Pinpoint the cell where the given text exists, returning its [x, y] midpoint coordinate. 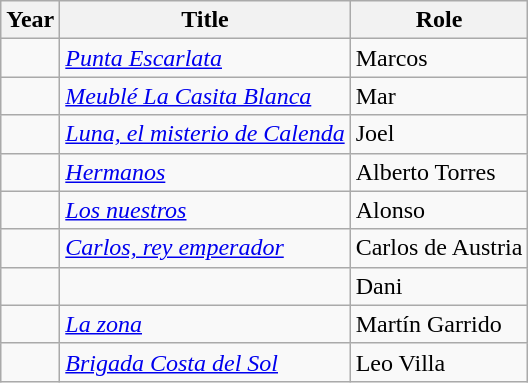
Marcos [439, 58]
Los nuestros [205, 210]
Role [439, 20]
Dani [439, 286]
Leo Villa [439, 362]
Title [205, 20]
Joel [439, 134]
Carlos, rey emperador [205, 248]
Carlos de Austria [439, 248]
La zona [205, 324]
Meublé La Casita Blanca [205, 96]
Alonso [439, 210]
Alberto Torres [439, 172]
Hermanos [205, 172]
Luna, el misterio de Calenda [205, 134]
Brigada Costa del Sol [205, 362]
Mar [439, 96]
Martín Garrido [439, 324]
Year [30, 20]
Punta Escarlata [205, 58]
